Provide the (x, y) coordinate of the cell's center where the given text is located.  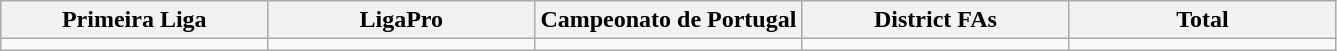
Primeira Liga (134, 20)
Campeonato de Portugal (668, 20)
LigaPro (402, 20)
Total (1202, 20)
District FAs (936, 20)
